Return the (x, y) coordinate for the center point of the cell that contains the specified text.  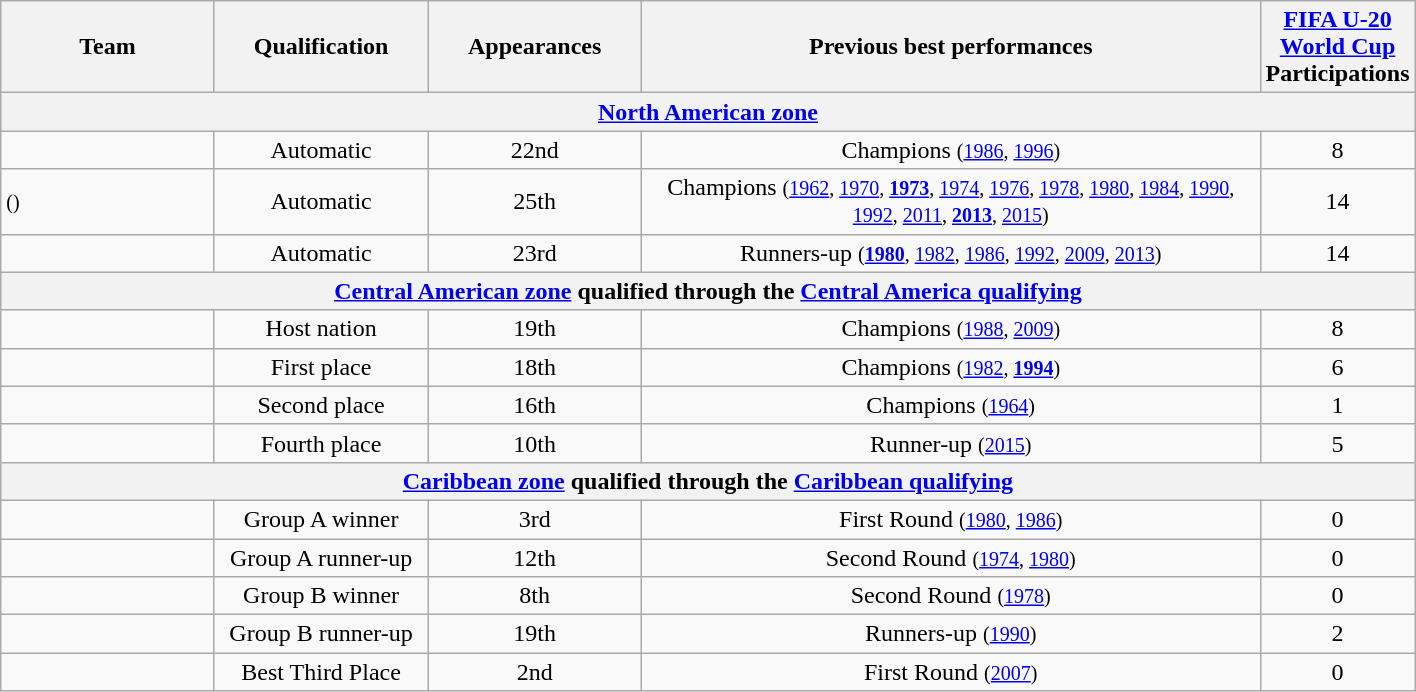
First place (321, 367)
Appearances (535, 47)
First Round (2007) (950, 672)
Group A winner (321, 519)
18th (535, 367)
Runners-up (1990) (950, 634)
Second Round (1978) (950, 596)
North American zone (708, 112)
Host nation (321, 329)
6 (1338, 367)
1 (1338, 405)
16th (535, 405)
Qualification (321, 47)
Second place (321, 405)
Runners-up (1980, 1982, 1986, 1992, 2009, 2013) (950, 253)
Second Round (1974, 1980) (950, 557)
25th (535, 202)
() (108, 202)
Champions (1964) (950, 405)
22nd (535, 150)
10th (535, 443)
Champions (1962, 1970, 1973, 1974, 1976, 1978, 1980, 1984, 1990, 1992, 2011, 2013, 2015) (950, 202)
Champions (1982, 1994) (950, 367)
2nd (535, 672)
2 (1338, 634)
Group A runner-up (321, 557)
Previous best performances (950, 47)
First Round (1980, 1986) (950, 519)
8th (535, 596)
Caribbean zone qualified through the Caribbean qualifying (708, 481)
Best Third Place (321, 672)
Fourth place (321, 443)
23rd (535, 253)
Champions (1986, 1996) (950, 150)
12th (535, 557)
Central American zone qualified through the Central America qualifying (708, 291)
Group B winner (321, 596)
Team (108, 47)
Group B runner-up (321, 634)
Runner-up (2015) (950, 443)
3rd (535, 519)
Champions (1988, 2009) (950, 329)
FIFA U-20 World Cup Participations (1338, 47)
5 (1338, 443)
